From the cell containing the given text, extract its center point as (x, y) coordinate. 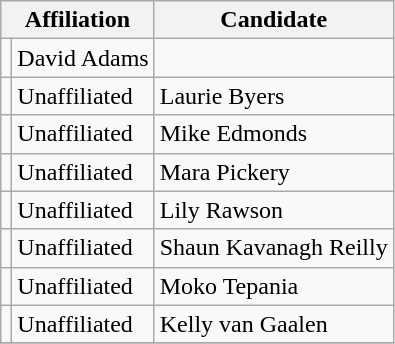
Laurie Byers (274, 96)
David Adams (83, 58)
Mara Pickery (274, 172)
Moko Tepania (274, 286)
Kelly van Gaalen (274, 324)
Affiliation (78, 20)
Candidate (274, 20)
Shaun Kavanagh Reilly (274, 248)
Lily Rawson (274, 210)
Mike Edmonds (274, 134)
